Output the (X, Y) coordinate of the center of the cell containing the given text.  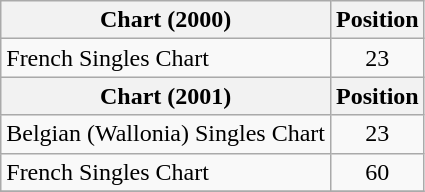
Belgian (Wallonia) Singles Chart (166, 134)
60 (377, 172)
Chart (2001) (166, 96)
Chart (2000) (166, 20)
